Identify which cell holds the provided text, then report its [x, y] central coordinate. 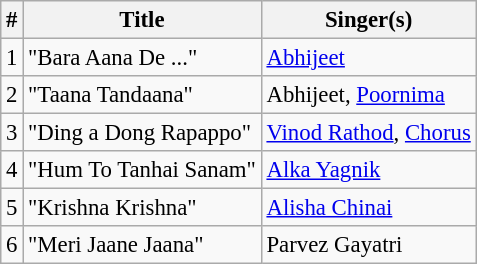
2 [12, 95]
Vinod Rathod, Chorus [368, 133]
"Krishna Krishna" [142, 208]
Alisha Chinai [368, 208]
Abhijeet [368, 58]
Parvez Gayatri [368, 245]
"Meri Jaane Jaana" [142, 245]
Abhijeet, Poornima [368, 95]
Alka Yagnik [368, 170]
"Hum To Tanhai Sanam" [142, 170]
"Taana Tandaana" [142, 95]
# [12, 20]
6 [12, 245]
"Bara Aana De ..." [142, 58]
3 [12, 133]
4 [12, 170]
5 [12, 208]
Title [142, 20]
1 [12, 58]
Singer(s) [368, 20]
"Ding a Dong Rapappo" [142, 133]
